Locate the cell with the specified text and output its (X, Y) center coordinate. 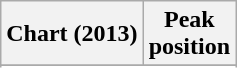
Chart (2013) (72, 34)
Peakposition (189, 34)
